For the text-containing cell, return its midpoint in [x, y] coordinate format. 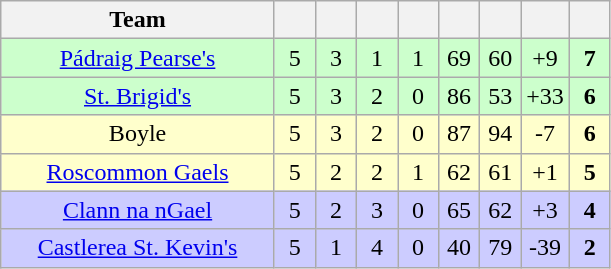
7 [590, 58]
+1 [546, 172]
Clann na nGael [138, 210]
Team [138, 20]
94 [500, 134]
-39 [546, 248]
+33 [546, 96]
65 [460, 210]
61 [500, 172]
+3 [546, 210]
St. Brigid's [138, 96]
87 [460, 134]
60 [500, 58]
Roscommon Gaels [138, 172]
Boyle [138, 134]
79 [500, 248]
+9 [546, 58]
Castlerea St. Kevin's [138, 248]
40 [460, 248]
-7 [546, 134]
86 [460, 96]
53 [500, 96]
69 [460, 58]
Pádraig Pearse's [138, 58]
